Locate the cell with the specified text and output its (X, Y) center coordinate. 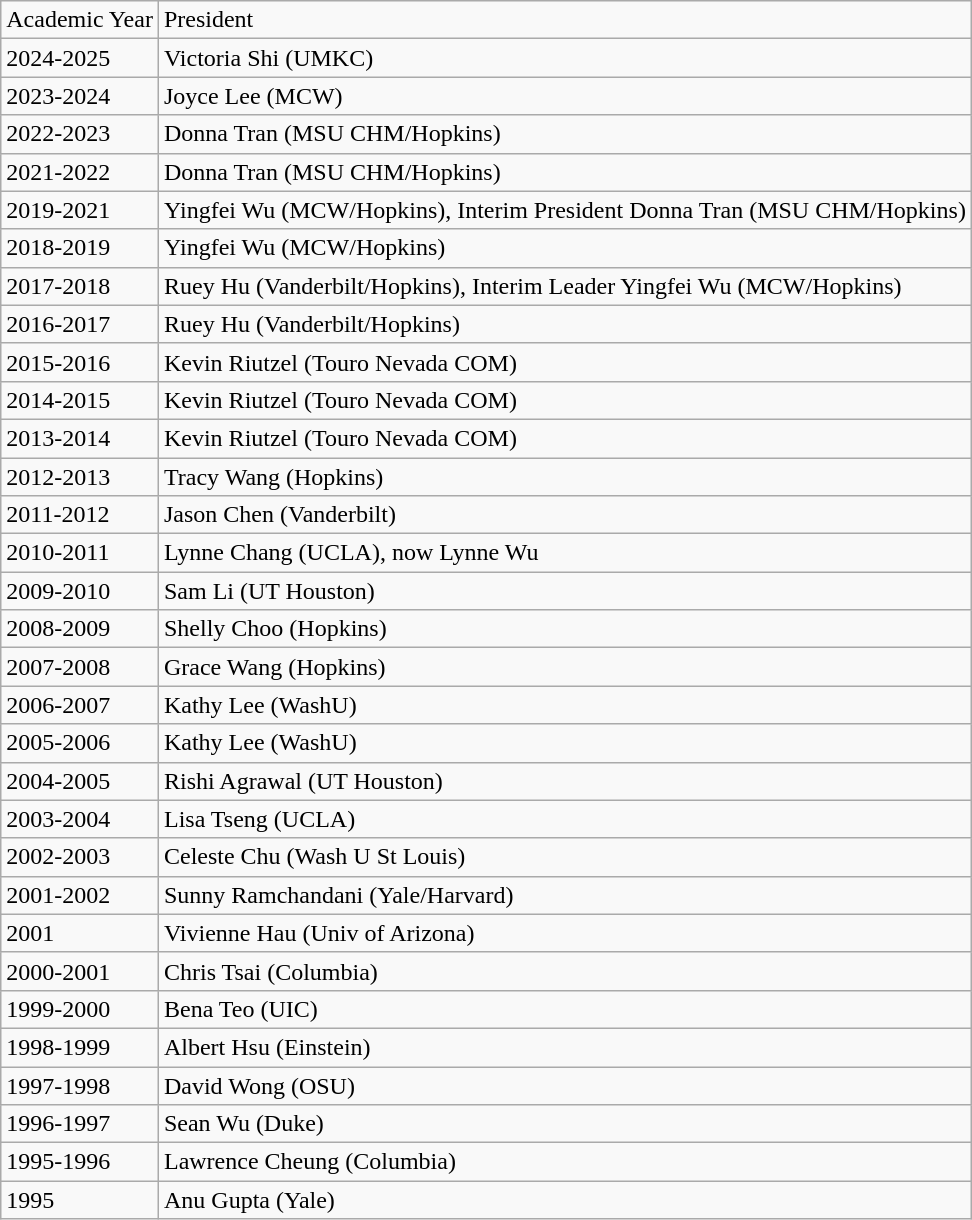
2013-2014 (80, 438)
2016-2017 (80, 324)
2021-2022 (80, 172)
Chris Tsai (Columbia) (564, 971)
2010-2011 (80, 553)
1996-1997 (80, 1124)
1999-2000 (80, 1009)
1998-1999 (80, 1047)
Ruey Hu (Vanderbilt/Hopkins) (564, 324)
2006-2007 (80, 705)
Yingfei Wu (MCW/Hopkins), Interim President Donna Tran (MSU CHM/Hopkins) (564, 210)
1997-1998 (80, 1085)
Lawrence Cheung (Columbia) (564, 1162)
2015-2016 (80, 362)
David Wong (OSU) (564, 1085)
Albert Hsu (Einstein) (564, 1047)
2009-2010 (80, 591)
Lisa Tseng (UCLA) (564, 819)
Jason Chen (Vanderbilt) (564, 515)
Academic Year (80, 20)
Joyce Lee (MCW) (564, 96)
2019-2021 (80, 210)
2023-2024 (80, 96)
Shelly Choo (Hopkins) (564, 629)
Sunny Ramchandani (Yale/Harvard) (564, 895)
Rishi Agrawal (UT Houston) (564, 781)
2017-2018 (80, 286)
Sam Li (UT Houston) (564, 591)
2008-2009 (80, 629)
2022-2023 (80, 134)
2002-2003 (80, 857)
2000-2001 (80, 971)
Grace Wang (Hopkins) (564, 667)
Lynne Chang (UCLA), now Lynne Wu (564, 553)
2012-2013 (80, 477)
2024-2025 (80, 58)
2014-2015 (80, 400)
Bena Teo (UIC) (564, 1009)
Ruey Hu (Vanderbilt/Hopkins), Interim Leader Yingfei Wu (MCW/Hopkins) (564, 286)
Victoria Shi (UMKC) (564, 58)
1995-1996 (80, 1162)
2003-2004 (80, 819)
Vivienne Hau (Univ of Arizona) (564, 933)
2001 (80, 933)
President (564, 20)
2018-2019 (80, 248)
Tracy Wang (Hopkins) (564, 477)
Celeste Chu (Wash U St Louis) (564, 857)
2011-2012 (80, 515)
Anu Gupta (Yale) (564, 1200)
2001-2002 (80, 895)
Sean Wu (Duke) (564, 1124)
2004-2005 (80, 781)
1995 (80, 1200)
2007-2008 (80, 667)
2005-2006 (80, 743)
Yingfei Wu (MCW/Hopkins) (564, 248)
